Pinpoint the cell where the given text exists, returning its [x, y] midpoint coordinate. 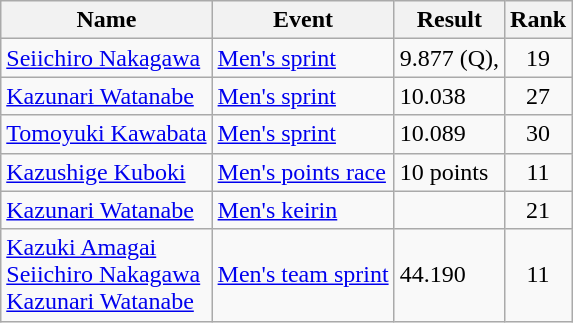
44.190 [449, 275]
Seiichiro Nakagawa [106, 58]
10.038 [449, 96]
Tomoyuki Kawabata [106, 134]
Men's points race [303, 172]
10.089 [449, 134]
Men's team sprint [303, 275]
9.877 (Q), [449, 58]
30 [538, 134]
Kazuki AmagaiSeiichiro NakagawaKazunari Watanabe [106, 275]
10 points [449, 172]
27 [538, 96]
Event [303, 20]
21 [538, 210]
Name [106, 20]
Result [449, 20]
Rank [538, 20]
Kazushige Kuboki [106, 172]
Men's keirin [303, 210]
19 [538, 58]
